Extract the (X, Y) coordinate from the center of the cell holding the provided text.  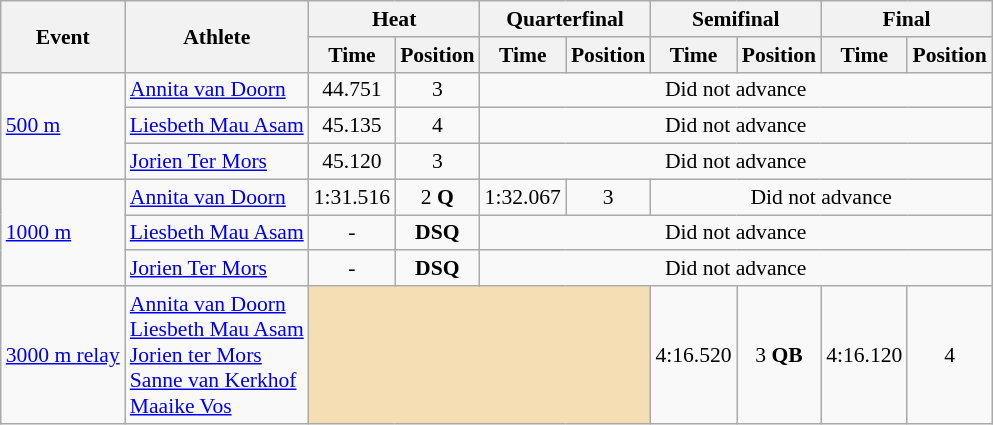
45.120 (352, 162)
1000 m (63, 232)
Quarterfinal (566, 19)
44.751 (352, 90)
1:31.516 (352, 197)
2 Q (437, 197)
4:16.120 (864, 355)
3 QB (779, 355)
Athlete (217, 36)
Annita van DoornLiesbeth Mau AsamJorien ter MorsSanne van KerkhofMaaike Vos (217, 355)
500 m (63, 126)
Heat (394, 19)
Final (906, 19)
Event (63, 36)
4:16.520 (693, 355)
45.135 (352, 126)
Semifinal (736, 19)
3000 m relay (63, 355)
1:32.067 (523, 197)
